Extract the (X, Y) coordinate from the center of the cell holding the provided text.  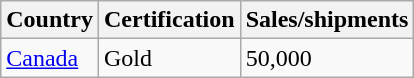
Canada (50, 58)
50,000 (327, 58)
Certification (169, 20)
Sales/shipments (327, 20)
Country (50, 20)
Gold (169, 58)
